For the text-containing cell, return its midpoint in (x, y) coordinate format. 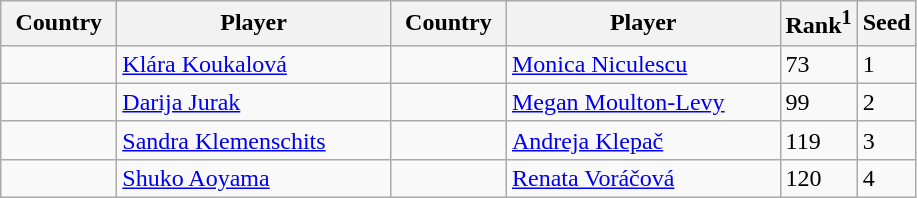
73 (818, 64)
1 (886, 64)
Renata Voráčová (643, 178)
Seed (886, 24)
99 (818, 102)
Shuko Aoyama (254, 178)
Darija Jurak (254, 102)
4 (886, 178)
120 (818, 178)
Klára Koukalová (254, 64)
2 (886, 102)
3 (886, 140)
Monica Niculescu (643, 64)
Rank1 (818, 24)
Andreja Klepač (643, 140)
119 (818, 140)
Megan Moulton-Levy (643, 102)
Sandra Klemenschits (254, 140)
